Pinpoint the cell where the given text exists, returning its [x, y] midpoint coordinate. 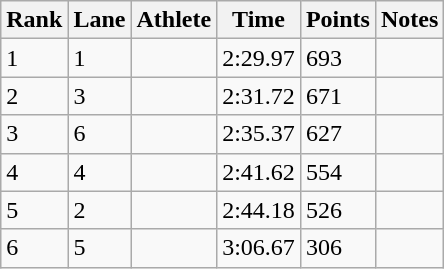
2:41.62 [259, 172]
526 [338, 210]
671 [338, 96]
306 [338, 248]
2:29.97 [259, 58]
627 [338, 134]
Rank [34, 20]
Time [259, 20]
Lane [100, 20]
3:06.67 [259, 248]
Points [338, 20]
2:31.72 [259, 96]
2:44.18 [259, 210]
693 [338, 58]
554 [338, 172]
Notes [409, 20]
2:35.37 [259, 134]
Athlete [174, 20]
